Return [X, Y] of the center of cell containing provided text 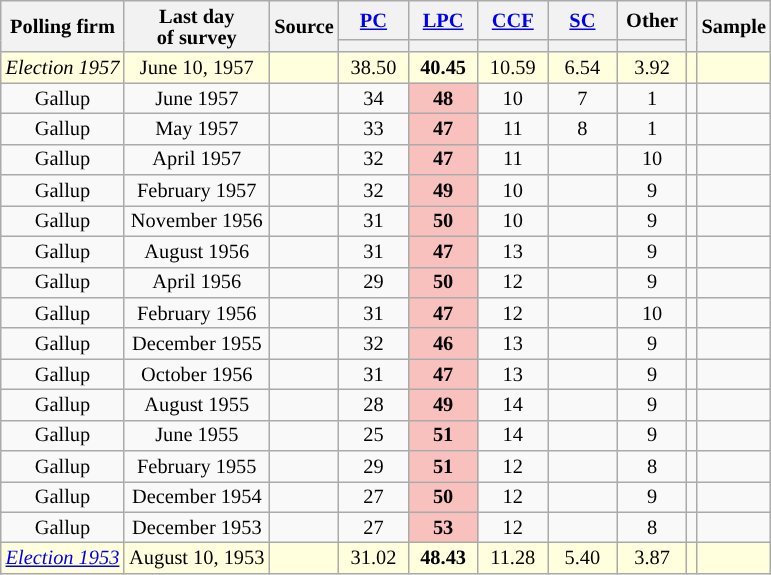
October 1956 [196, 374]
53 [443, 528]
June 10, 1957 [196, 68]
33 [374, 128]
February 1957 [196, 190]
28 [374, 404]
5.40 [583, 558]
Election 1957 [62, 68]
46 [443, 344]
May 1957 [196, 128]
SC [583, 20]
7 [583, 98]
25 [374, 436]
August 10, 1953 [196, 558]
3.92 [652, 68]
February 1955 [196, 466]
38.50 [374, 68]
LPC [443, 20]
December 1953 [196, 528]
August 1956 [196, 252]
11.28 [513, 558]
40.45 [443, 68]
3.87 [652, 558]
April 1956 [196, 282]
April 1957 [196, 160]
August 1955 [196, 404]
Source [304, 26]
6.54 [583, 68]
48.43 [443, 558]
Last day of survey [196, 26]
Other [652, 20]
10.59 [513, 68]
34 [374, 98]
Election 1953 [62, 558]
June 1957 [196, 98]
June 1955 [196, 436]
31.02 [374, 558]
PC [374, 20]
December 1955 [196, 344]
Polling firm [62, 26]
CCF [513, 20]
December 1954 [196, 496]
November 1956 [196, 220]
48 [443, 98]
February 1956 [196, 312]
Sample [734, 26]
